Provide the (x, y) coordinate of the cell's center where the given text is located.  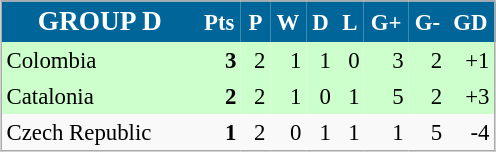
P (256, 22)
G- (427, 22)
Pts (219, 22)
Catalonia (99, 96)
-4 (471, 132)
GROUP D (99, 22)
L (350, 22)
D (321, 22)
+1 (471, 60)
W (288, 22)
Colombia (99, 60)
+3 (471, 96)
G+ (386, 22)
GD (471, 22)
Czech Republic (99, 132)
